Determine the [x, y] coordinate at the center of the cell enclosing the given text.  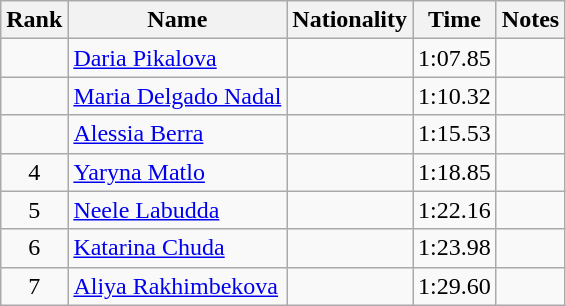
7 [34, 286]
Nationality [350, 20]
Maria Delgado Nadal [178, 96]
Neele Labudda [178, 210]
Name [178, 20]
Yaryna Matlo [178, 172]
1:10.32 [455, 96]
4 [34, 172]
1:23.98 [455, 248]
Alessia Berra [178, 134]
Katarina Chuda [178, 248]
1:18.85 [455, 172]
6 [34, 248]
Aliya Rakhimbekova [178, 286]
5 [34, 210]
1:22.16 [455, 210]
1:07.85 [455, 58]
Notes [530, 20]
Daria Pikalova [178, 58]
1:15.53 [455, 134]
Rank [34, 20]
Time [455, 20]
1:29.60 [455, 286]
